Output the (x, y) coordinate of the center of the cell containing the given text.  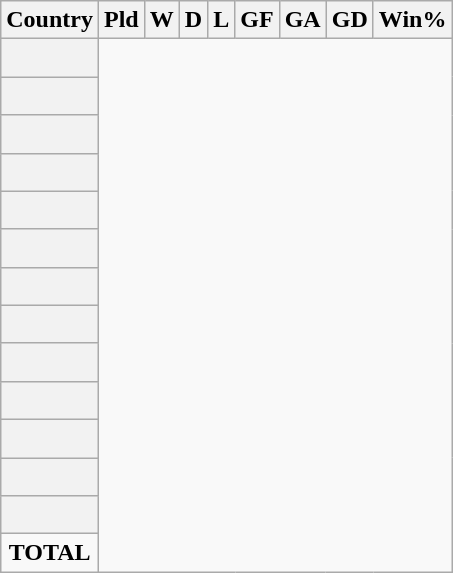
GF (257, 20)
Country (50, 20)
Win% (412, 20)
TOTAL (50, 553)
L (222, 20)
GA (302, 20)
W (162, 20)
Pld (121, 20)
GD (350, 20)
D (193, 20)
